Return (x, y) of the center of cell containing provided text 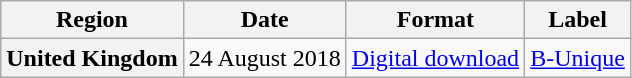
United Kingdom (92, 58)
Format (435, 20)
Label (578, 20)
B-Unique (578, 58)
Region (92, 20)
Digital download (435, 58)
Date (264, 20)
24 August 2018 (264, 58)
